Identify which cell holds the provided text, then report its (x, y) central coordinate. 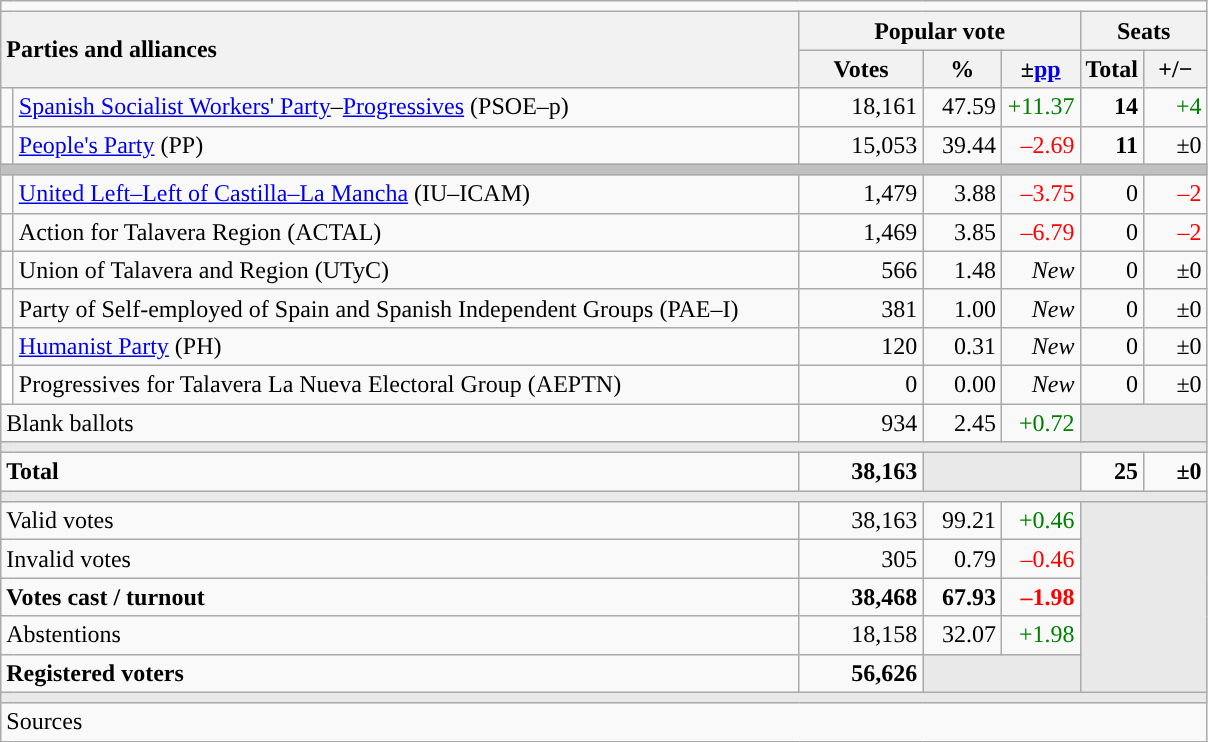
Votes cast / turnout (400, 597)
Sources (604, 722)
0.79 (962, 559)
381 (861, 308)
Abstentions (400, 635)
–2.69 (1040, 145)
% (962, 69)
Party of Self-employed of Spain and Spanish Independent Groups (PAE–I) (406, 308)
+11.37 (1040, 107)
47.59 (962, 107)
25 (1112, 472)
–1.98 (1040, 597)
566 (861, 270)
Humanist Party (PH) (406, 346)
+1.98 (1040, 635)
Union of Talavera and Region (UTyC) (406, 270)
3.85 (962, 232)
–3.75 (1040, 194)
120 (861, 346)
–6.79 (1040, 232)
1,479 (861, 194)
99.21 (962, 521)
Invalid votes (400, 559)
67.93 (962, 597)
0.00 (962, 384)
+4 (1176, 107)
Valid votes (400, 521)
14 (1112, 107)
305 (861, 559)
+0.46 (1040, 521)
934 (861, 423)
±pp (1040, 69)
Blank ballots (400, 423)
3.88 (962, 194)
Popular vote (940, 31)
1.48 (962, 270)
18,161 (861, 107)
11 (1112, 145)
2.45 (962, 423)
Spanish Socialist Workers' Party–Progressives (PSOE–p) (406, 107)
+/− (1176, 69)
Progressives for Talavera La Nueva Electoral Group (AEPTN) (406, 384)
Registered voters (400, 673)
–0.46 (1040, 559)
Votes (861, 69)
Action for Talavera Region (ACTAL) (406, 232)
15,053 (861, 145)
56,626 (861, 673)
Parties and alliances (400, 50)
38,468 (861, 597)
United Left–Left of Castilla–La Mancha (IU–ICAM) (406, 194)
18,158 (861, 635)
Seats (1144, 31)
0.31 (962, 346)
+0.72 (1040, 423)
People's Party (PP) (406, 145)
1,469 (861, 232)
39.44 (962, 145)
32.07 (962, 635)
1.00 (962, 308)
